Search for the cell housing the specified text and yield its [X, Y] center coordinate. 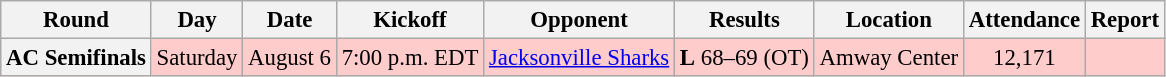
August 6 [290, 58]
Attendance [1024, 20]
Opponent [580, 20]
L 68–69 (OT) [745, 58]
Kickoff [410, 20]
7:00 p.m. EDT [410, 58]
Location [888, 20]
Jacksonville Sharks [580, 58]
12,171 [1024, 58]
Saturday [197, 58]
Report [1124, 20]
Day [197, 20]
Results [745, 20]
Round [76, 20]
AC Semifinals [76, 58]
Date [290, 20]
Amway Center [888, 58]
